Return the [X, Y] coordinate for the center point of the cell that contains the specified text.  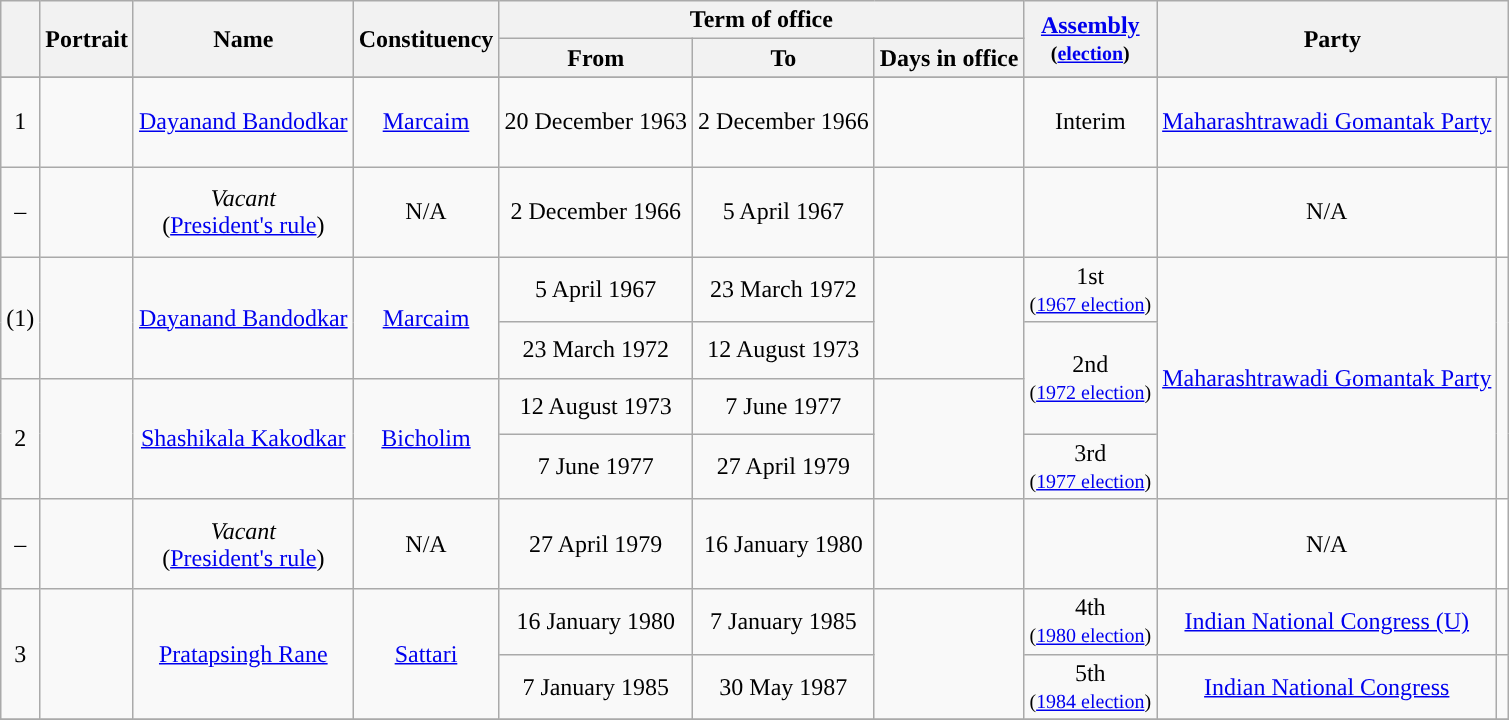
Indian National Congress [1327, 686]
From [596, 58]
Interim [1090, 122]
(1) [20, 318]
1st(1967 election) [1090, 290]
Assembly(election) [1090, 39]
2 [20, 438]
4th(1980 election) [1090, 622]
Indian National Congress (U) [1327, 622]
3 [20, 654]
30 May 1987 [784, 686]
Shashikala Kakodkar [243, 438]
3rd(1977 election) [1090, 466]
5th(1984 election) [1090, 686]
Portrait [87, 39]
Sattari [426, 654]
Constituency [426, 39]
To [784, 58]
Bicholim [426, 438]
Pratapsingh Rane [243, 654]
Days in office [949, 58]
1 [20, 122]
Party [1332, 39]
Name [243, 39]
Term of office [762, 20]
20 December 1963 [596, 122]
2nd(1972 election) [1090, 378]
